Provide the [x, y] coordinate of the cell's center where the given text is located.  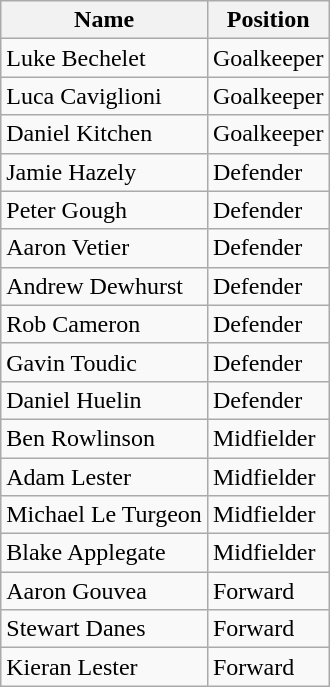
Luke Bechelet [104, 58]
Luca Caviglioni [104, 96]
Aaron Gouvea [104, 591]
Jamie Hazely [104, 172]
Andrew Dewhurst [104, 286]
Position [268, 20]
Blake Applegate [104, 553]
Adam Lester [104, 477]
Gavin Toudic [104, 362]
Name [104, 20]
Kieran Lester [104, 667]
Aaron Vetier [104, 248]
Rob Cameron [104, 324]
Daniel Kitchen [104, 134]
Daniel Huelin [104, 400]
Michael Le Turgeon [104, 515]
Peter Gough [104, 210]
Ben Rowlinson [104, 438]
Stewart Danes [104, 629]
